Locate the cell with the specified text and output its [x, y] center coordinate. 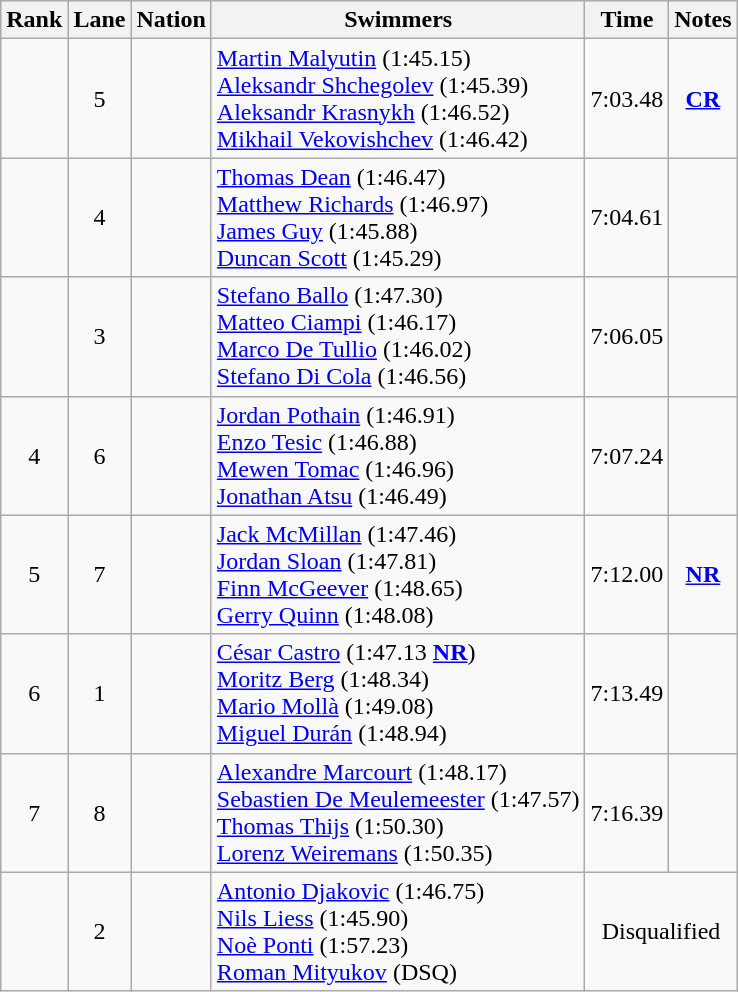
3 [100, 336]
Time [627, 20]
Nation [171, 20]
1 [100, 694]
NR [703, 574]
CR [703, 98]
7:07.24 [627, 456]
Swimmers [398, 20]
7:13.49 [627, 694]
Jordan Pothain (1:46.91)Enzo Tesic (1:46.88)Mewen Tomac (1:46.96)Jonathan Atsu (1:46.49) [398, 456]
7:06.05 [627, 336]
Jack McMillan (1:47.46)Jordan Sloan (1:47.81)Finn McGeever (1:48.65)Gerry Quinn (1:48.08) [398, 574]
7:16.39 [627, 812]
Martin Malyutin (1:45.15)Aleksandr Shchegolev (1:45.39)Aleksandr Krasnykh (1:46.52)Mikhail Vekovishchev (1:46.42) [398, 98]
Thomas Dean (1:46.47)Matthew Richards (1:46.97)James Guy (1:45.88)Duncan Scott (1:45.29) [398, 218]
Stefano Ballo (1:47.30)Matteo Ciampi (1:46.17)Marco De Tullio (1:46.02)Stefano Di Cola (1:46.56) [398, 336]
Antonio Djakovic (1:46.75)Nils Liess (1:45.90)Noè Ponti (1:57.23)Roman Mityukov (DSQ) [398, 932]
7:04.61 [627, 218]
Rank [34, 20]
César Castro (1:47.13 NR)Moritz Berg (1:48.34)Mario Mollà (1:49.08) Miguel Durán (1:48.94) [398, 694]
Notes [703, 20]
7:03.48 [627, 98]
2 [100, 932]
Disqualified [661, 932]
7:12.00 [627, 574]
8 [100, 812]
Alexandre Marcourt (1:48.17)Sebastien De Meulemeester (1:47.57)Thomas Thijs (1:50.30)Lorenz Weiremans (1:50.35) [398, 812]
Lane [100, 20]
